Pinpoint the cell where the given text exists, returning its [x, y] midpoint coordinate. 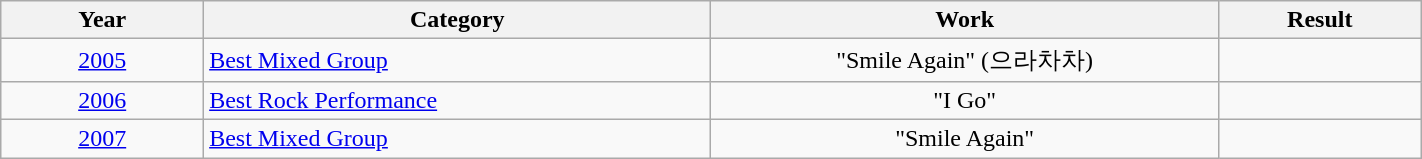
Best Rock Performance [458, 100]
"Smile Again" [964, 138]
"Smile Again" (으라차차) [964, 60]
2006 [102, 100]
Result [1320, 20]
2007 [102, 138]
Work [964, 20]
"I Go" [964, 100]
Category [458, 20]
2005 [102, 60]
Year [102, 20]
